Capture the cell that displays the provided text and extract its (x, y) central coordinate. 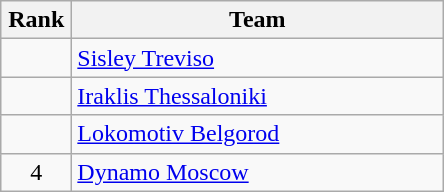
Dynamo Moscow (258, 172)
4 (36, 172)
Sisley Treviso (258, 58)
Lokomotiv Belgorod (258, 134)
Team (258, 20)
Iraklis Thessaloniki (258, 96)
Rank (36, 20)
